Locate the cell with the specified text and output its [x, y] center coordinate. 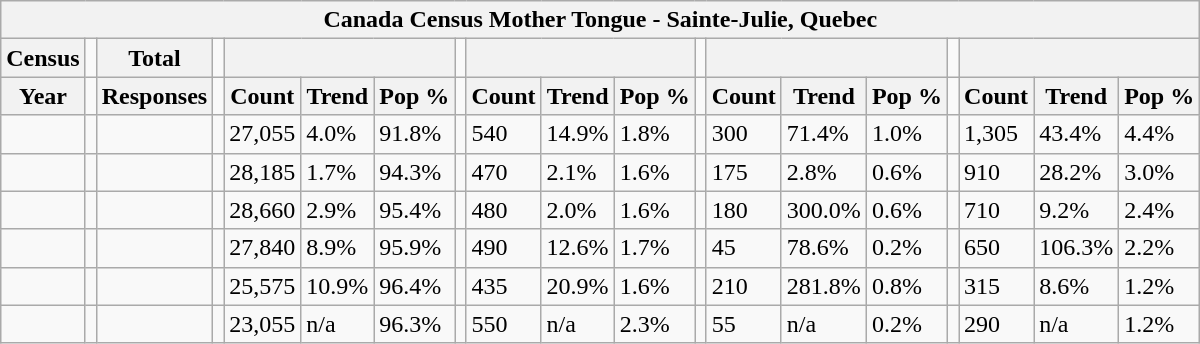
Year [43, 96]
1.8% [654, 134]
315 [996, 286]
27,840 [262, 248]
95.4% [414, 210]
910 [996, 172]
540 [504, 134]
28,185 [262, 172]
300 [744, 134]
4.4% [1160, 134]
1,305 [996, 134]
10.9% [338, 286]
96.4% [414, 286]
78.6% [824, 248]
210 [744, 286]
2.4% [1160, 210]
23,055 [262, 324]
470 [504, 172]
94.3% [414, 172]
106.3% [1076, 248]
Canada Census Mother Tongue - Sainte-Julie, Quebec [600, 20]
28,660 [262, 210]
290 [996, 324]
2.0% [578, 210]
2.3% [654, 324]
28.2% [1076, 172]
0.8% [906, 286]
435 [504, 286]
2.9% [338, 210]
3.0% [1160, 172]
180 [744, 210]
27,055 [262, 134]
710 [996, 210]
8.9% [338, 248]
20.9% [578, 286]
12.6% [578, 248]
300.0% [824, 210]
14.9% [578, 134]
490 [504, 248]
281.8% [824, 286]
43.4% [1076, 134]
550 [504, 324]
45 [744, 248]
Census [43, 58]
8.6% [1076, 286]
2.1% [578, 172]
4.0% [338, 134]
91.8% [414, 134]
650 [996, 248]
2.2% [1160, 248]
55 [744, 324]
1.0% [906, 134]
Total [154, 58]
25,575 [262, 286]
480 [504, 210]
9.2% [1076, 210]
96.3% [414, 324]
Responses [154, 96]
2.8% [824, 172]
95.9% [414, 248]
71.4% [824, 134]
175 [744, 172]
